From the cell containing the given text, extract its center point as [X, Y] coordinate. 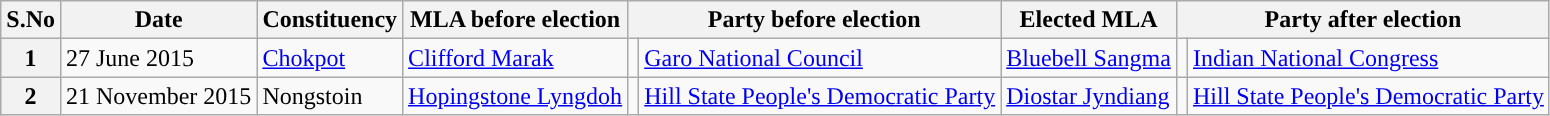
Party after election [1362, 20]
Bluebell Sangma [1089, 58]
Date [158, 20]
Indian National Congress [1368, 58]
MLA before election [516, 20]
Constituency [330, 20]
Clifford Marak [516, 58]
1 [31, 58]
Diostar Jyndiang [1089, 96]
Elected MLA [1089, 20]
Garo National Council [820, 58]
21 November 2015 [158, 96]
27 June 2015 [158, 58]
Party before election [814, 20]
Nongstoin [330, 96]
Hopingstone Lyngdoh [516, 96]
Chokpot [330, 58]
S.No [31, 20]
2 [31, 96]
